Capture the cell that displays the provided text and extract its [x, y] central coordinate. 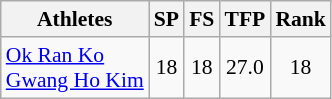
27.0 [244, 68]
FS [202, 19]
Rank [300, 19]
Ok Ran KoGwang Ho Kim [75, 68]
Athletes [75, 19]
SP [166, 19]
TFP [244, 19]
